Search for the cell housing the specified text and yield its [x, y] center coordinate. 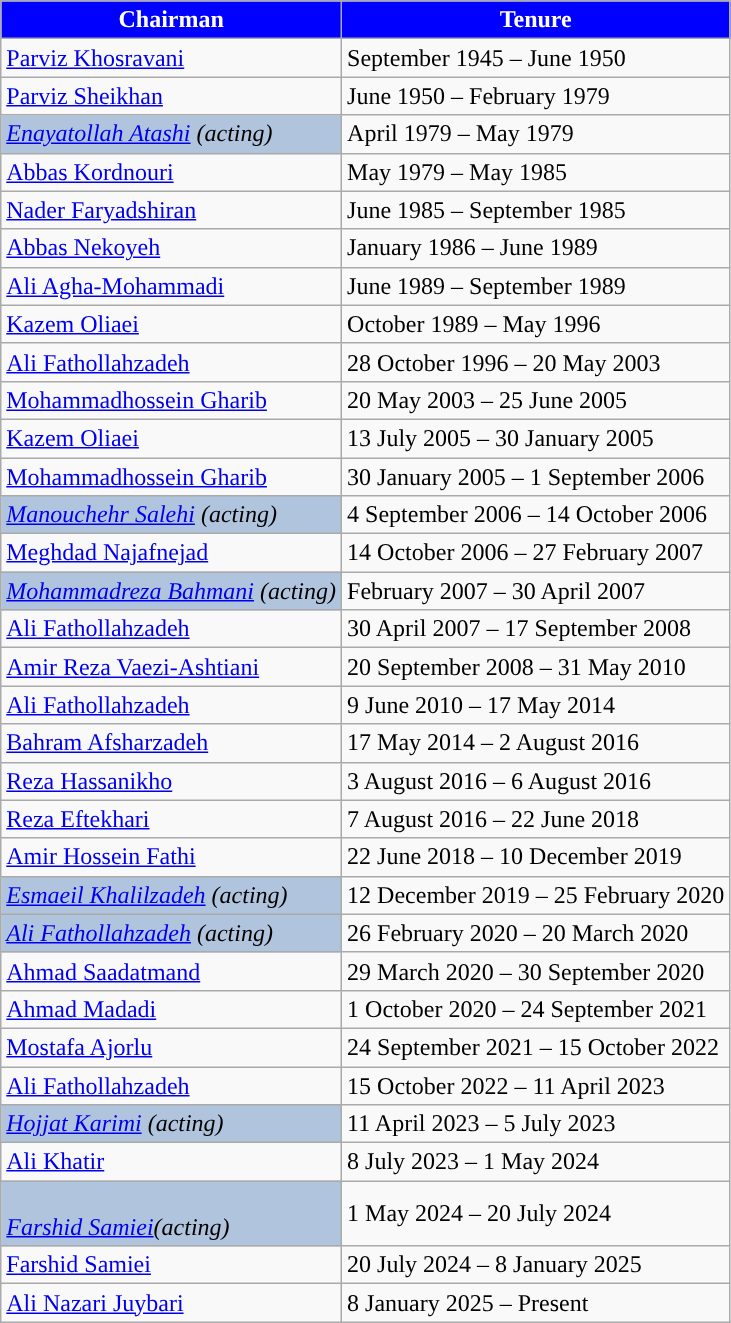
Esmaeil Khalilzadeh (acting) [172, 895]
June 1989 – September 1989 [536, 286]
15 October 2022 – 11 April 2023 [536, 1085]
Hojjat Karimi (acting) [172, 1124]
1 October 2020 – 24 September 2021 [536, 1009]
Amir Hossein Fathi [172, 857]
Abbas Nekoyeh [172, 248]
4 September 2006 – 14 October 2006 [536, 515]
20 September 2008 – 31 May 2010 [536, 667]
Ali Fathollahzadeh (acting) [172, 933]
3 August 2016 – 6 August 2016 [536, 781]
Ali Agha-Mohammadi [172, 286]
12 December 2019 – 25 February 2020 [536, 895]
26 February 2020 – 20 March 2020 [536, 933]
Parviz Khosravani [172, 58]
Chairman [172, 20]
Mostafa Ajorlu [172, 1047]
October 1989 – May 1996 [536, 324]
17 May 2014 – 2 August 2016 [536, 743]
Farshid Samiei(acting) [172, 1214]
Reza Eftekhari [172, 819]
29 March 2020 – 30 September 2020 [536, 971]
Ali Nazari Juybari [172, 1303]
Abbas Kordnouri [172, 172]
May 1979 – May 1985 [536, 172]
8 January 2025 – Present [536, 1303]
Bahram Afsharzadeh [172, 743]
February 2007 – 30 April 2007 [536, 591]
Parviz Sheikhan [172, 96]
20 May 2003 – 25 June 2005 [536, 400]
11 April 2023 – 5 July 2023 [536, 1124]
Mohammadreza Bahmani (acting) [172, 591]
20 July 2024 – 8 January 2025 [536, 1265]
Reza Hassanikho [172, 781]
9 June 2010 – 17 May 2014 [536, 705]
June 1985 – September 1985 [536, 210]
Ali Khatir [172, 1162]
April 1979 – May 1979 [536, 134]
Farshid Samiei [172, 1265]
September 1945 – June 1950 [536, 58]
Ahmad Madadi [172, 1009]
8 July 2023 – 1 May 2024 [536, 1162]
Tenure [536, 20]
Ahmad Saadatmand [172, 971]
30 January 2005 – 1 September 2006 [536, 477]
January 1986 – June 1989 [536, 248]
14 October 2006 – 27 February 2007 [536, 553]
Enayatollah Atashi (acting) [172, 134]
13 July 2005 – 30 January 2005 [536, 438]
1 May 2024 – 20 July 2024 [536, 1214]
Manouchehr Salehi (acting) [172, 515]
Nader Faryadshiran [172, 210]
22 June 2018 – 10 December 2019 [536, 857]
Amir Reza Vaezi-Ashtiani [172, 667]
30 April 2007 – 17 September 2008 [536, 629]
28 October 1996 – 20 May 2003 [536, 362]
Meghdad Najafnejad [172, 553]
7 August 2016 – 22 June 2018 [536, 819]
June 1950 – February 1979 [536, 96]
24 September 2021 – 15 October 2022 [536, 1047]
